Find where the given text appears and provide that cell's center as [X, Y] coordinate. 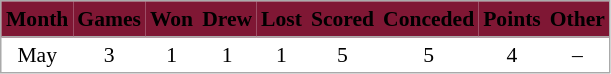
Conceded [429, 20]
3 [110, 55]
Scored [342, 20]
Points [512, 20]
Drew [228, 20]
– [577, 55]
Games [110, 20]
Other [577, 20]
Month [38, 20]
May [38, 55]
Lost [282, 20]
4 [512, 55]
Won [171, 20]
